From the cell containing the given text, extract its center point as [x, y] coordinate. 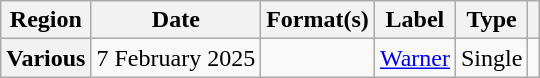
Type [491, 20]
Various [46, 58]
Format(s) [318, 20]
Warner [414, 58]
Date [176, 20]
7 February 2025 [176, 58]
Region [46, 20]
Label [414, 20]
Single [491, 58]
